Capture the cell that displays the provided text and extract its [x, y] central coordinate. 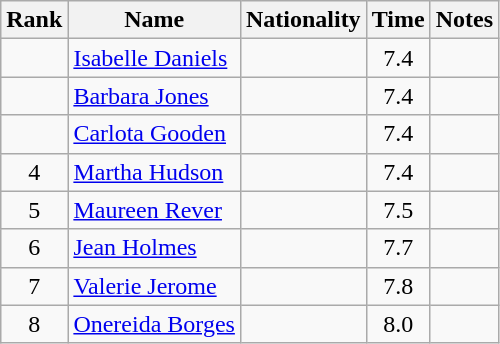
Jean Holmes [154, 248]
Name [154, 20]
Onereida Borges [154, 324]
8 [34, 324]
7 [34, 286]
7.5 [398, 210]
Maureen Rever [154, 210]
5 [34, 210]
Notes [464, 20]
8.0 [398, 324]
7.8 [398, 286]
6 [34, 248]
7.7 [398, 248]
4 [34, 172]
Barbara Jones [154, 96]
Rank [34, 20]
Valerie Jerome [154, 286]
Isabelle Daniels [154, 58]
Martha Hudson [154, 172]
Carlota Gooden [154, 134]
Time [398, 20]
Nationality [303, 20]
